Output the (x, y) coordinate of the center of the cell containing the given text.  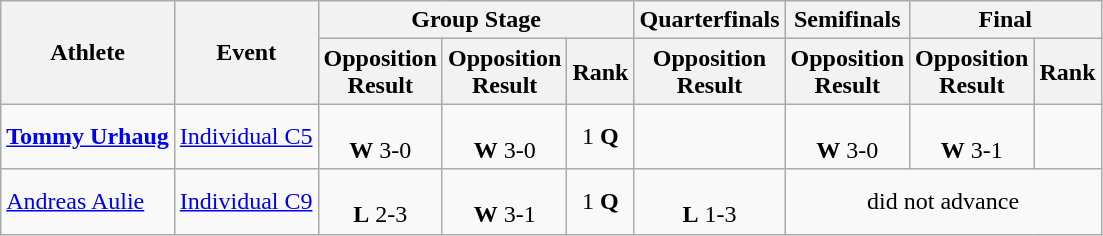
Group Stage (476, 20)
Final (1006, 20)
Athlete (88, 52)
L 1-3 (710, 202)
Quarterfinals (710, 20)
Semifinals (847, 20)
Andreas Aulie (88, 202)
Event (246, 52)
did not advance (943, 202)
L 2-3 (380, 202)
Individual C9 (246, 202)
Individual C5 (246, 136)
Tommy Urhaug (88, 136)
